Detect which cell encompasses the target text, then output its [X, Y] center coordinate. 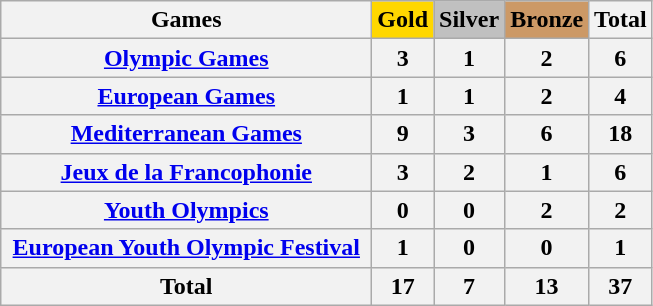
European Youth Olympic Festival [186, 248]
Bronze [547, 20]
4 [621, 96]
Silver [470, 20]
Jeux de la Francophonie [186, 172]
17 [403, 286]
13 [547, 286]
18 [621, 134]
9 [403, 134]
Youth Olympics [186, 210]
37 [621, 286]
Gold [403, 20]
European Games [186, 96]
Olympic Games [186, 58]
7 [470, 286]
Mediterranean Games [186, 134]
Games [186, 20]
